Extract the [x, y] coordinate from the center of the cell holding the provided text.  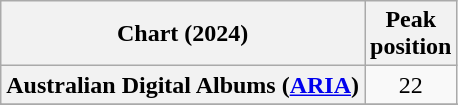
Chart (2024) [183, 34]
Peakposition [411, 34]
22 [411, 85]
Australian Digital Albums (ARIA) [183, 85]
